Find where the given text appears and provide that cell's center as (X, Y) coordinate. 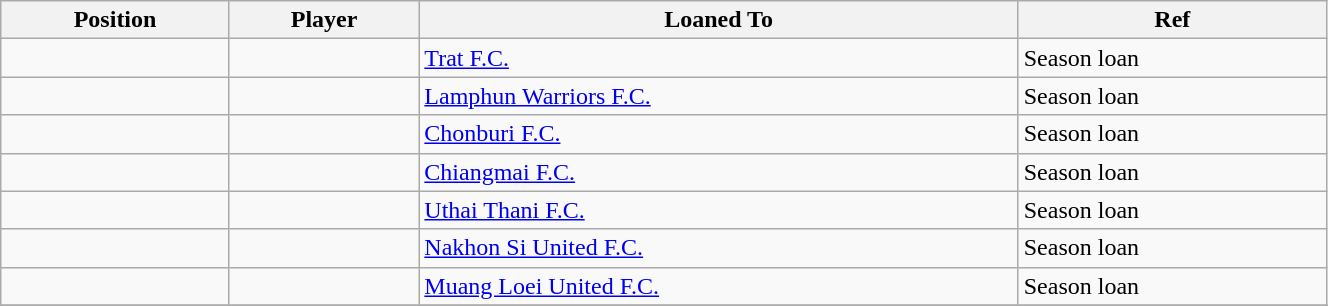
Position (116, 20)
Nakhon Si United F.C. (718, 248)
Loaned To (718, 20)
Muang Loei United F.C. (718, 286)
Chiangmai F.C. (718, 172)
Lamphun Warriors F.C. (718, 96)
Player (324, 20)
Uthai Thani F.C. (718, 210)
Chonburi F.C. (718, 134)
Trat F.C. (718, 58)
Ref (1172, 20)
